Return [X, Y] of the center of cell containing provided text 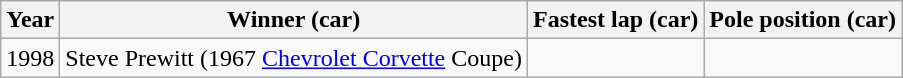
Year [30, 20]
Steve Prewitt (1967 Chevrolet Corvette Coupe) [294, 58]
Winner (car) [294, 20]
Fastest lap (car) [615, 20]
1998 [30, 58]
Pole position (car) [803, 20]
